Pinpoint the cell where the given text exists, returning its (x, y) midpoint coordinate. 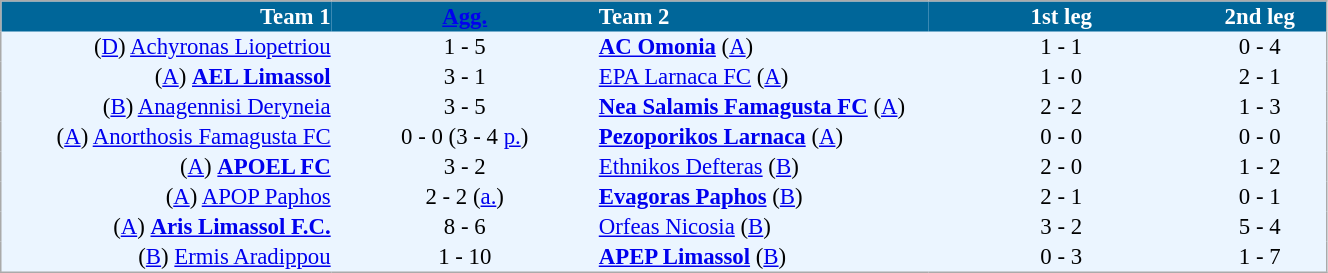
(A) AEL Limassol (166, 77)
2nd leg (1260, 16)
0 - 1 (1260, 197)
Orfeas Nicosia (B) (762, 227)
5 - 4 (1260, 227)
(A) Aris Limassol F.C. (166, 227)
1 - 3 (1260, 107)
0 - 4 (1260, 47)
Team 1 (166, 16)
1 - 2 (1260, 167)
(B) Anagennisi Deryneia (166, 107)
1 - 0 (1062, 77)
Ethnikos Defteras (B) (762, 167)
(B) Ermis Aradippou (166, 257)
8 - 6 (464, 227)
(A) APOEL FC (166, 167)
3 - 1 (464, 77)
Agg. (464, 16)
Evagoras Paphos (B) (762, 197)
Pezoporikos Larnaca (A) (762, 137)
2 - 2 (1062, 107)
(D) Achyronas Liopetriou (166, 47)
APEP Limassol (B) (762, 257)
1 - 7 (1260, 257)
(A) APOP Paphos (166, 197)
1 - 5 (464, 47)
Team 2 (762, 16)
3 - 5 (464, 107)
AC Omonia (A) (762, 47)
2 - 2 (a.) (464, 197)
2 - 0 (1062, 167)
(A) Anorthosis Famagusta FC (166, 137)
EPA Larnaca FC (A) (762, 77)
1st leg (1062, 16)
0 - 0 (3 - 4 p.) (464, 137)
1 - 1 (1062, 47)
1 - 10 (464, 257)
Nea Salamis Famagusta FC (A) (762, 107)
0 - 3 (1062, 257)
